Capture the cell that displays the provided text and extract its [x, y] central coordinate. 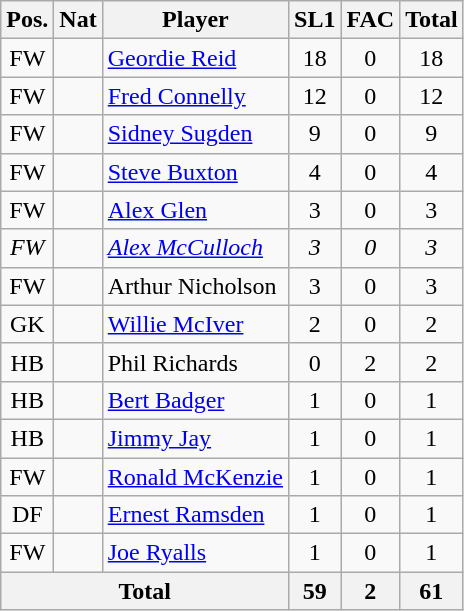
Steve Buxton [195, 172]
61 [432, 591]
Player [195, 20]
Willie McIver [195, 324]
FAC [370, 20]
Bert Badger [195, 400]
Sidney Sugden [195, 134]
Phil Richards [195, 362]
Geordie Reid [195, 58]
Jimmy Jay [195, 438]
Pos. [28, 20]
Nat [78, 20]
SL1 [315, 20]
Ernest Ramsden [195, 515]
Joe Ryalls [195, 553]
Arthur Nicholson [195, 286]
59 [315, 591]
Fred Connelly [195, 96]
GK [28, 324]
Alex McCulloch [195, 248]
DF [28, 515]
Alex Glen [195, 210]
Ronald McKenzie [195, 477]
